From the cell containing the given text, extract its center point as [x, y] coordinate. 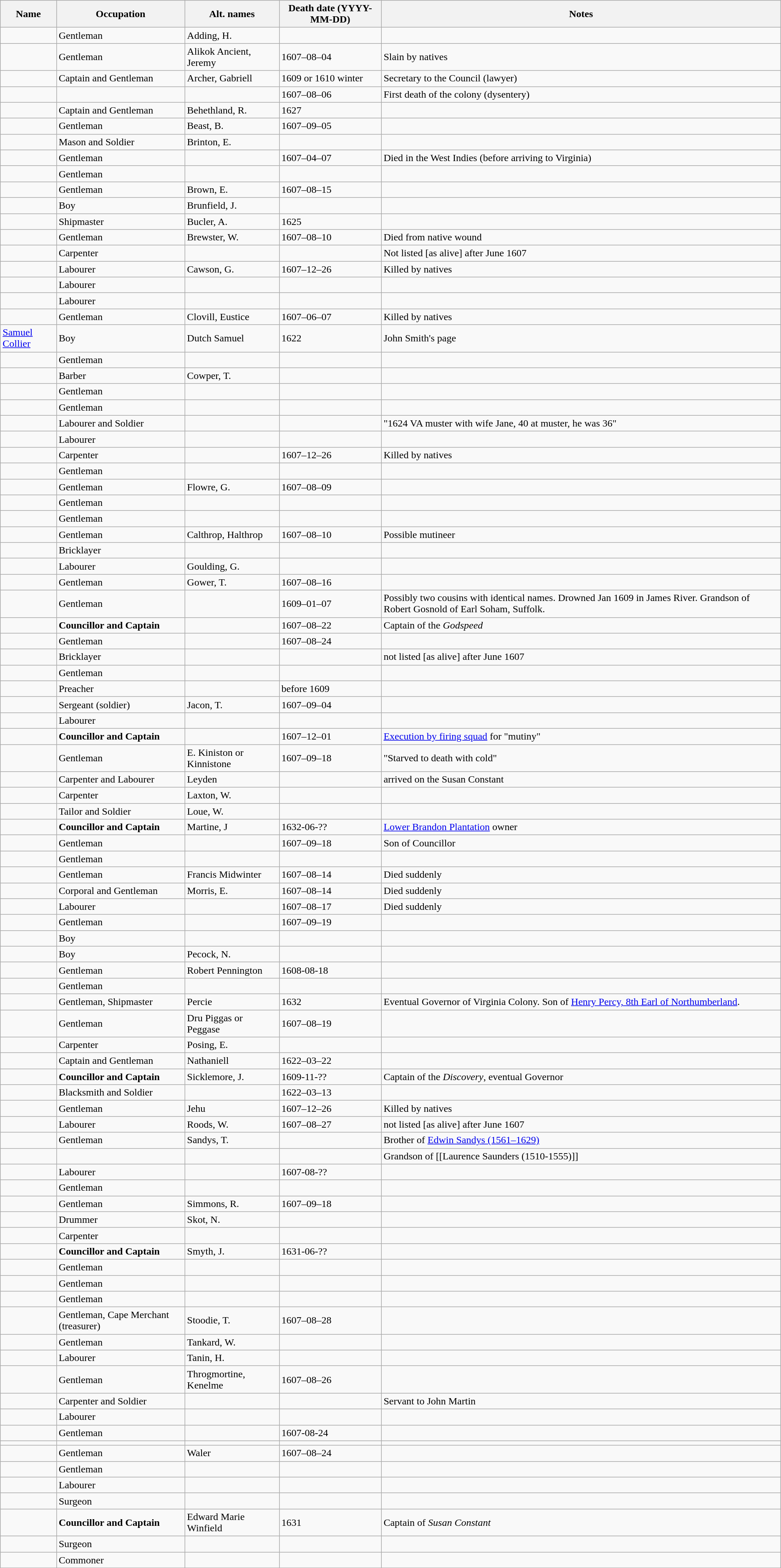
Brinton, E. [232, 142]
Gentleman, Shipmaster [121, 1002]
Preacher [121, 689]
1631 [330, 1523]
1609–01–07 [330, 603]
1607–08–27 [330, 1124]
Death date (YYYY-MM-DD) [330, 14]
Roods, W. [232, 1124]
Commoner [121, 1560]
Dutch Samuel [232, 338]
Sicklemore, J. [232, 1077]
Cawson, G. [232, 269]
1625 [330, 222]
Flowre, G. [232, 487]
Adding, H. [232, 35]
Laxton, W. [232, 795]
Waler [232, 1453]
1607–04–07 [330, 158]
Brother of Edwin Sandys (1561–1629) [581, 1140]
"1624 VA muster with wife Jane, 40 at muster, he was 36" [581, 423]
Calthrop, Halthrop [232, 535]
Brown, E. [232, 189]
Simmons, R. [232, 1204]
1632-06-?? [330, 827]
Sergeant (soldier) [121, 704]
Execution by firing squad for "mutiny" [581, 736]
Gentleman, Cape Merchant (treasurer) [121, 1321]
Edward Marie Winfield [232, 1523]
1607–08–04 [330, 57]
Beast, B. [232, 126]
Pecock, N. [232, 954]
Goulding, G. [232, 566]
Slain by natives [581, 57]
Occupation [121, 14]
Archer, Gabriell [232, 78]
1622–03–22 [330, 1061]
Eventual Governor of Virginia Colony. Son of Henry Percy, 8th Earl of Northumberland. [581, 1002]
before 1609 [330, 689]
1631-06-?? [330, 1251]
Carpenter and Labourer [121, 780]
1632 [330, 1002]
Possible mutineer [581, 535]
1607–08–26 [330, 1380]
Cowper, T. [232, 376]
Barber [121, 376]
Died in the West Indies (before arriving to Virginia) [581, 158]
1627 [330, 110]
Stoodie, T. [232, 1321]
Mason and Soldier [121, 142]
1607–08–06 [330, 94]
1607–09–05 [330, 126]
Throgmortine, Kenelme [232, 1380]
Name [28, 14]
Jacon, T. [232, 704]
Tankard, W. [232, 1342]
Died from native wound [581, 237]
1607–08–22 [330, 625]
Skot, N. [232, 1220]
1607–08–28 [330, 1321]
Lower Brandon Plantation owner [581, 827]
1607–09–19 [330, 922]
1607–08–09 [330, 487]
Leyden [232, 780]
Grandson of [[Laurence Saunders (1510-1555)]] [581, 1156]
1609-11-?? [330, 1077]
Brewster, W. [232, 237]
Blacksmith and Soldier [121, 1093]
Drummer [121, 1220]
First death of the colony (dysentery) [581, 94]
Bucler, A. [232, 222]
1607–08–19 [330, 1023]
Tanin, H. [232, 1358]
Loue, W. [232, 811]
1607-08-?? [330, 1172]
Francis Midwinter [232, 875]
Son of Councillor [581, 843]
Not listed [as alive] after June 1607 [581, 253]
Martine, J [232, 827]
Nathaniell [232, 1061]
"Starved to death with cold" [581, 758]
Percie [232, 1002]
Robert Pennington [232, 970]
1622 [330, 338]
1607-08-24 [330, 1433]
Alikok Ancient, Jeremy [232, 57]
Morris, E. [232, 891]
Secretary to the Council (lawyer) [581, 78]
Servant to John Martin [581, 1401]
Gower, T. [232, 582]
1607–09–04 [330, 704]
1607–08–15 [330, 189]
Notes [581, 14]
1607–08–16 [330, 582]
Captain of the Godspeed [581, 625]
John Smith's page [581, 338]
arrived on the Susan Constant [581, 780]
1609 or 1610 winter [330, 78]
Captain of Susan Constant [581, 1523]
1607–06–07 [330, 317]
1607–12–01 [330, 736]
Behethland, R. [232, 110]
Dru Piggas or Peggase [232, 1023]
E. Kiniston or Kinnistone [232, 758]
1607–08–17 [330, 906]
Captain of the Discovery, eventual Governor [581, 1077]
Corporal and Gentleman [121, 891]
1622–03–13 [330, 1093]
Clovill, Eustice [232, 317]
Alt. names [232, 14]
Labourer and Soldier [121, 423]
Tailor and Soldier [121, 811]
Shipmaster [121, 222]
1608-08-18 [330, 970]
Samuel Collier [28, 338]
Posing, E. [232, 1045]
Smyth, J. [232, 1251]
Possibly two cousins with identical names. Drowned Jan 1609 in James River. Grandson of Robert Gosnold of Earl Soham, Suffolk. [581, 603]
Carpenter and Soldier [121, 1401]
Sandys, T. [232, 1140]
Brunfield, J. [232, 205]
Jehu [232, 1108]
